Detect which cell encompasses the target text, then output its (x, y) center coordinate. 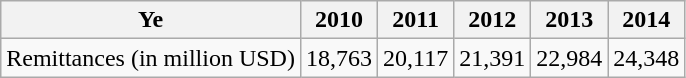
2011 (416, 20)
24,348 (646, 58)
21,391 (492, 58)
2013 (570, 20)
20,117 (416, 58)
2014 (646, 20)
22,984 (570, 58)
2010 (338, 20)
18,763 (338, 58)
Ye (151, 20)
Remittances (in million USD) (151, 58)
2012 (492, 20)
